Return the (x, y) coordinate for the center point of the cell that contains the specified text.  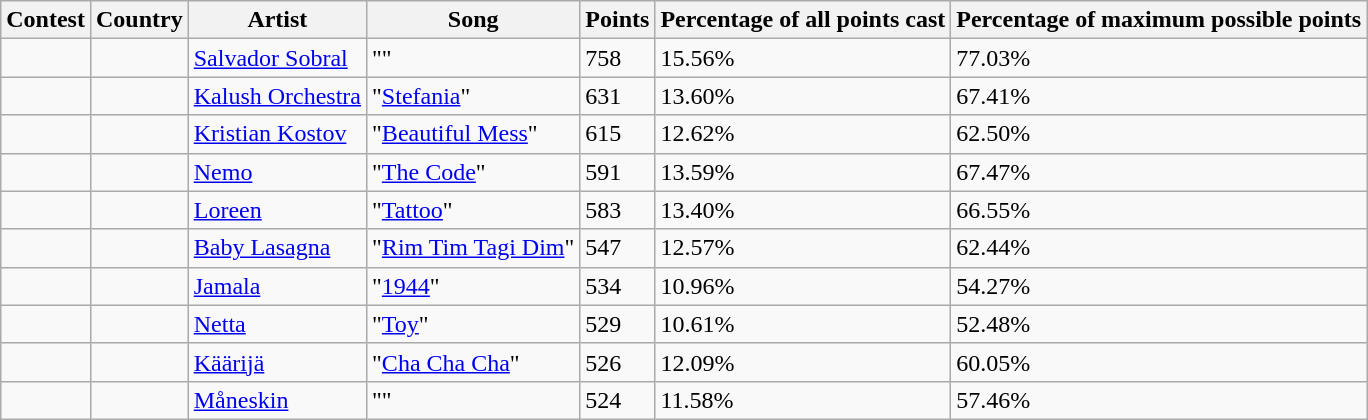
10.61% (803, 324)
Points (618, 20)
"Rim Tim Tagi Dim" (474, 248)
547 (618, 248)
Percentage of maximum possible points (1159, 20)
534 (618, 286)
67.47% (1159, 172)
Baby Lasagna (277, 248)
631 (618, 96)
Nemo (277, 172)
12.62% (803, 134)
62.50% (1159, 134)
54.27% (1159, 286)
12.09% (803, 362)
13.60% (803, 96)
"Toy" (474, 324)
Kristian Kostov (277, 134)
57.46% (1159, 400)
"The Code" (474, 172)
Käärijä (277, 362)
Percentage of all points cast (803, 20)
Artist (277, 20)
"Tattoo" (474, 210)
526 (618, 362)
Loreen (277, 210)
758 (618, 58)
Kalush Orchestra (277, 96)
60.05% (1159, 362)
583 (618, 210)
15.56% (803, 58)
62.44% (1159, 248)
Song (474, 20)
Country (139, 20)
Netta (277, 324)
10.96% (803, 286)
615 (618, 134)
12.57% (803, 248)
"Stefania" (474, 96)
591 (618, 172)
66.55% (1159, 210)
13.40% (803, 210)
Jamala (277, 286)
529 (618, 324)
"1944" (474, 286)
52.48% (1159, 324)
77.03% (1159, 58)
"Beautiful Mess" (474, 134)
13.59% (803, 172)
Contest (46, 20)
Salvador Sobral (277, 58)
11.58% (803, 400)
67.41% (1159, 96)
524 (618, 400)
Måneskin (277, 400)
"Cha Cha Cha" (474, 362)
